For the text-containing cell, return its midpoint in [X, Y] coordinate format. 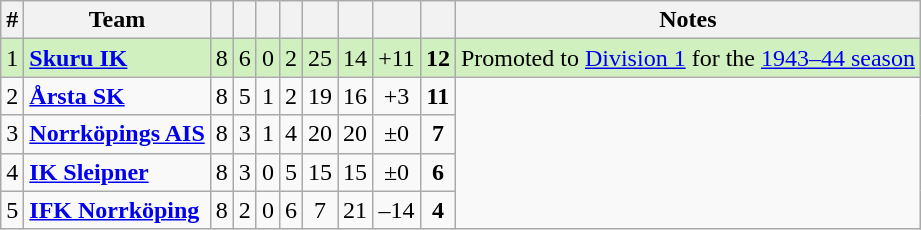
+11 [397, 58]
25 [320, 58]
Team [117, 20]
21 [356, 210]
Årsta SK [117, 96]
Norrköpings AIS [117, 134]
Notes [688, 20]
IFK Norrköping [117, 210]
14 [356, 58]
19 [320, 96]
IK Sleipner [117, 172]
12 [438, 58]
+3 [397, 96]
11 [438, 96]
–14 [397, 210]
16 [356, 96]
Skuru IK [117, 58]
# [12, 20]
Promoted to Division 1 for the 1943–44 season [688, 58]
